Find where the given text appears and provide that cell's center as (X, Y) coordinate. 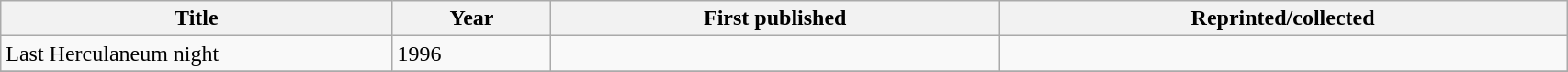
Title (197, 18)
Year (472, 18)
Last Herculaneum night (197, 54)
1996 (472, 54)
Reprinted/collected (1283, 18)
First published (775, 18)
